Find where the given text appears and provide that cell's center as [x, y] coordinate. 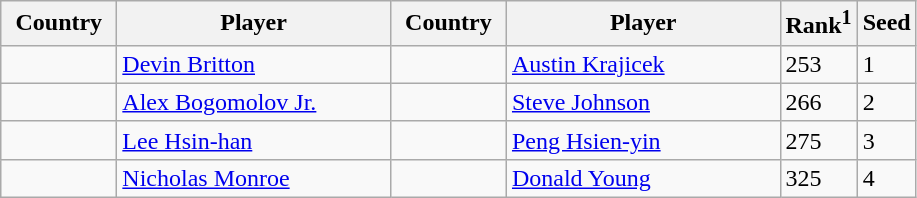
3 [886, 140]
2 [886, 102]
Donald Young [643, 178]
Lee Hsin-han [254, 140]
1 [886, 64]
Peng Hsien-yin [643, 140]
Seed [886, 24]
325 [818, 178]
Steve Johnson [643, 102]
Alex Bogomolov Jr. [254, 102]
253 [818, 64]
Nicholas Monroe [254, 178]
Rank1 [818, 24]
Austin Krajicek [643, 64]
275 [818, 140]
4 [886, 178]
266 [818, 102]
Devin Britton [254, 64]
